From the cell containing the given text, extract its center point as [x, y] coordinate. 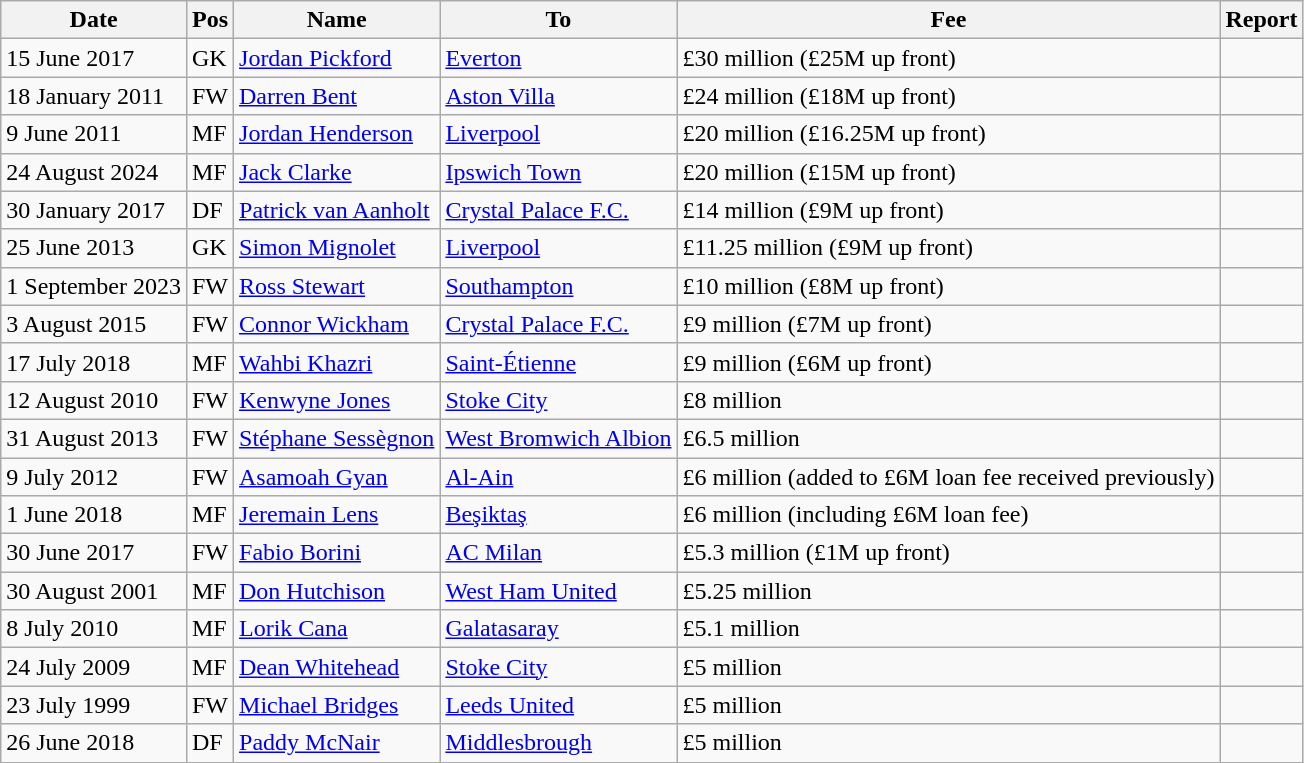
Leeds United [558, 705]
9 July 2012 [94, 477]
Al-Ain [558, 477]
30 August 2001 [94, 591]
Name [337, 20]
Aston Villa [558, 96]
25 June 2013 [94, 248]
Wahbi Khazri [337, 362]
£6 million (added to £6M loan fee received previously) [948, 477]
Don Hutchison [337, 591]
West Ham United [558, 591]
Michael Bridges [337, 705]
Jordan Pickford [337, 58]
8 July 2010 [94, 629]
Asamoah Gyan [337, 477]
£8 million [948, 400]
Everton [558, 58]
Patrick van Aanholt [337, 210]
Kenwyne Jones [337, 400]
Galatasaray [558, 629]
Saint-Étienne [558, 362]
£10 million (£8M up front) [948, 286]
Beşiktaş [558, 515]
£14 million (£9M up front) [948, 210]
Ipswich Town [558, 172]
Stéphane Sessègnon [337, 438]
Jeremain Lens [337, 515]
Jordan Henderson [337, 134]
3 August 2015 [94, 324]
Lorik Cana [337, 629]
AC Milan [558, 553]
15 June 2017 [94, 58]
Pos [210, 20]
Fee [948, 20]
£30 million (£25M up front) [948, 58]
£20 million (£16.25M up front) [948, 134]
£11.25 million (£9M up front) [948, 248]
Middlesbrough [558, 743]
£5.25 million [948, 591]
26 June 2018 [94, 743]
Ross Stewart [337, 286]
£20 million (£15M up front) [948, 172]
£9 million (£6M up front) [948, 362]
23 July 1999 [94, 705]
£6.5 million [948, 438]
£5.1 million [948, 629]
Report [1262, 20]
18 January 2011 [94, 96]
1 September 2023 [94, 286]
Connor Wickham [337, 324]
Dean Whitehead [337, 667]
17 July 2018 [94, 362]
Paddy McNair [337, 743]
Southampton [558, 286]
To [558, 20]
31 August 2013 [94, 438]
1 June 2018 [94, 515]
West Bromwich Albion [558, 438]
Jack Clarke [337, 172]
9 June 2011 [94, 134]
£24 million (£18M up front) [948, 96]
30 January 2017 [94, 210]
Simon Mignolet [337, 248]
24 July 2009 [94, 667]
£5.3 million (£1M up front) [948, 553]
Darren Bent [337, 96]
Fabio Borini [337, 553]
30 June 2017 [94, 553]
12 August 2010 [94, 400]
24 August 2024 [94, 172]
£6 million (including £6M loan fee) [948, 515]
Date [94, 20]
£9 million (£7M up front) [948, 324]
